Detect which cell encompasses the target text, then output its [x, y] center coordinate. 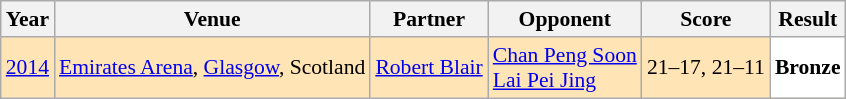
Result [808, 19]
Emirates Arena, Glasgow, Scotland [212, 68]
2014 [28, 68]
21–17, 21–11 [706, 68]
Score [706, 19]
Chan Peng Soon Lai Pei Jing [565, 68]
Partner [428, 19]
Year [28, 19]
Bronze [808, 68]
Venue [212, 19]
Opponent [565, 19]
Robert Blair [428, 68]
